Locate the cell with the specified text and output its [x, y] center coordinate. 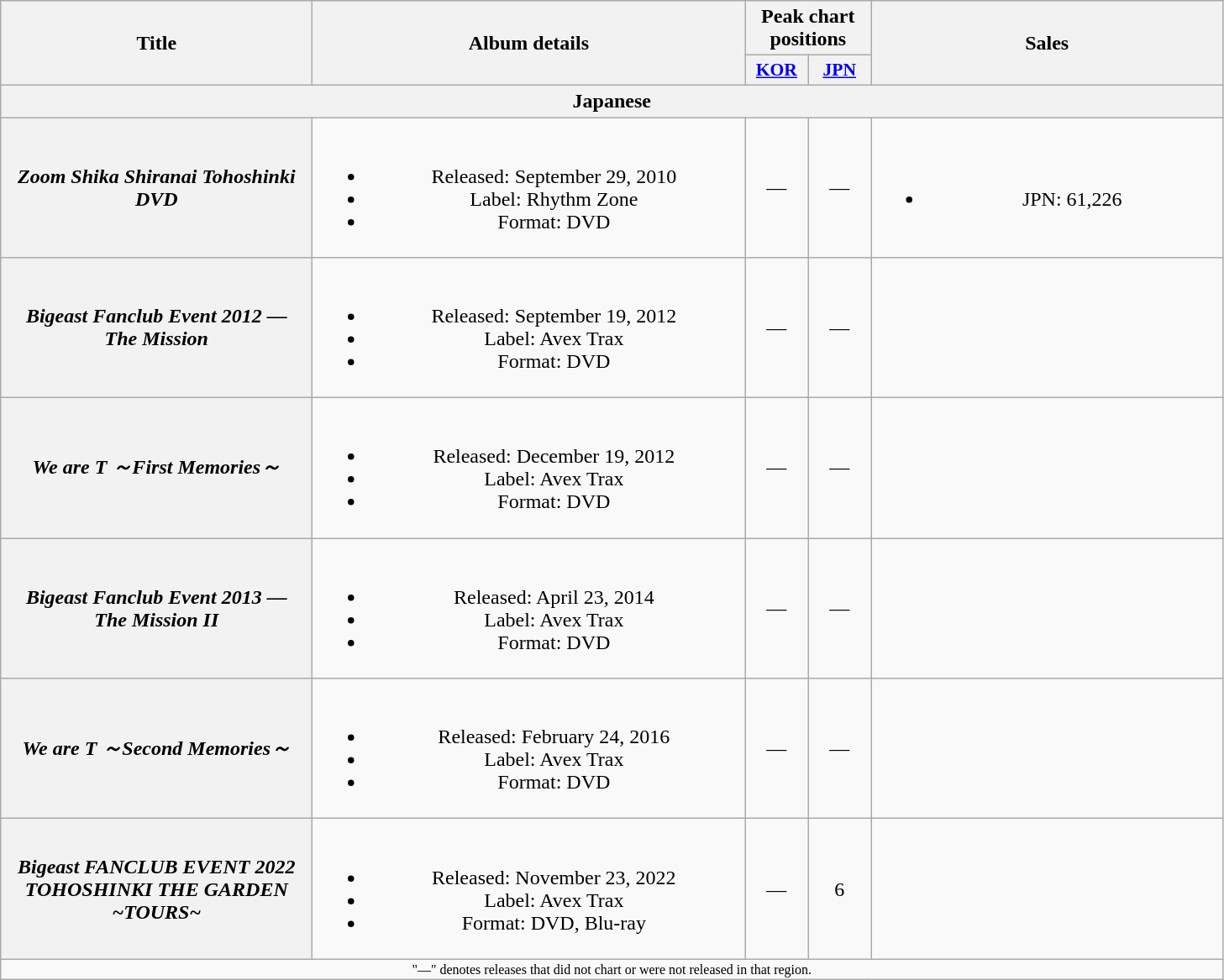
Peak chart positions [808, 29]
Bigeast Fanclub Event 2012 —The Mission [156, 328]
Released: September 19, 2012Label: Avex TraxFormat: DVD [529, 328]
JPN: 61,226 [1047, 188]
Title [156, 44]
Released: September 29, 2010Label: Rhythm ZoneFormat: DVD [529, 188]
Released: April 23, 2014Label: Avex TraxFormat: DVD [529, 608]
Album details [529, 44]
"—" denotes releases that did not chart or were not released in that region. [612, 969]
Bigeast Fanclub Event 2013 —The Mission II [156, 608]
Released: November 23, 2022Label: Avex TraxFormat: DVD, Blu-ray [529, 888]
JPN [840, 71]
Released: February 24, 2016Label: Avex TraxFormat: DVD [529, 749]
We are T ～First Memories～ [156, 469]
6 [840, 888]
Sales [1047, 44]
Bigeast FANCLUB EVENT 2022 TOHOSHINKI THE GARDEN ~TOURS~ [156, 888]
KOR [776, 71]
Zoom Shika Shiranai Tohoshinki DVD [156, 188]
We are T ～Second Memories～ [156, 749]
Released: December 19, 2012Label: Avex TraxFormat: DVD [529, 469]
Japanese [612, 101]
